Locate the cell with the specified text and output its [X, Y] center coordinate. 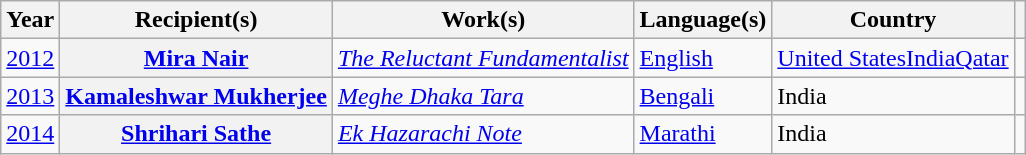
Shrihari Sathe [196, 134]
Language(s) [703, 20]
Recipient(s) [196, 20]
English [703, 58]
Ek Hazarachi Note [483, 134]
2012 [30, 58]
The Reluctant Fundamentalist [483, 58]
Year [30, 20]
United StatesIndiaQatar [893, 58]
Mira Nair [196, 58]
Marathi [703, 134]
Meghe Dhaka Tara [483, 96]
Kamaleshwar Mukherjee [196, 96]
Work(s) [483, 20]
2014 [30, 134]
2013 [30, 96]
Bengali [703, 96]
Country [893, 20]
